Pinpoint the cell where the given text exists, returning its [X, Y] midpoint coordinate. 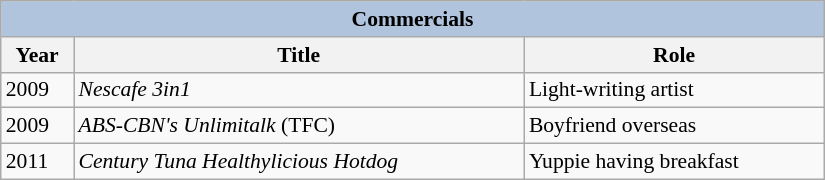
Century Tuna Healthylicious Hotdog [299, 162]
Commercials [413, 19]
Year [38, 55]
ABS-CBN's Unlimitalk (TFC) [299, 126]
Light-writing artist [674, 90]
Boyfriend overseas [674, 126]
Nescafe 3in1 [299, 90]
2011 [38, 162]
Role [674, 55]
Yuppie having breakfast [674, 162]
Title [299, 55]
